Output the (x, y) coordinate of the center of the cell containing the given text.  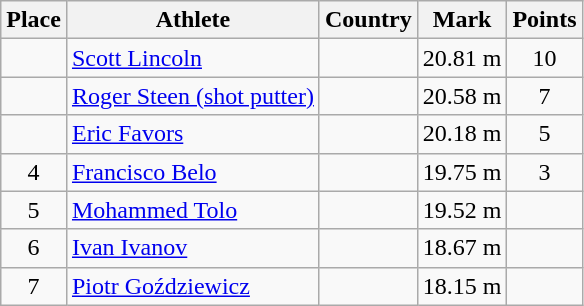
19.52 m (462, 210)
Athlete (192, 20)
6 (34, 248)
Francisco Belo (192, 172)
20.18 m (462, 134)
18.15 m (462, 286)
Roger Steen (shot putter) (192, 96)
18.67 m (462, 248)
10 (544, 58)
Scott Lincoln (192, 58)
3 (544, 172)
Mohammed Tolo (192, 210)
Points (544, 20)
19.75 m (462, 172)
Country (368, 20)
20.58 m (462, 96)
Piotr Goździewicz (192, 286)
Eric Favors (192, 134)
Place (34, 20)
4 (34, 172)
20.81 m (462, 58)
Ivan Ivanov (192, 248)
Mark (462, 20)
